Find where the given text appears and provide that cell's center as [x, y] coordinate. 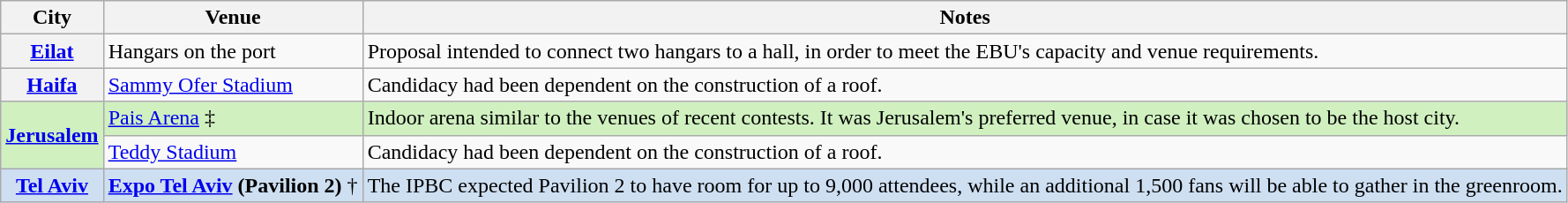
Proposal intended to connect two hangars to a hall, in order to meet the EBU's capacity and venue requirements. [965, 51]
Expo Tel Aviv (Pavilion 2) † [233, 185]
Jerusalem [52, 135]
The IPBC expected Pavilion 2 to have room for up to 9,000 attendees, while an additional 1,500 fans will be able to gather in the greenroom. [965, 185]
Hangars on the port [233, 51]
City [52, 18]
Teddy Stadium [233, 152]
Notes [965, 18]
Sammy Ofer Stadium [233, 85]
Indoor arena similar to the venues of recent contests. It was Jerusalem's preferred venue, in case it was chosen to be the host city. [965, 118]
Venue [233, 18]
Pais Arena ‡ [233, 118]
Tel Aviv [52, 185]
Eilat [52, 51]
Haifa [52, 85]
